Return the (X, Y) coordinate for the center point of the cell that contains the specified text.  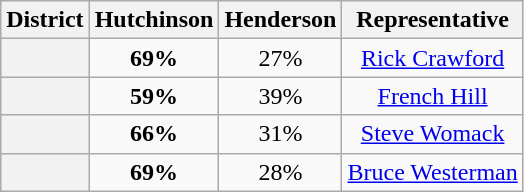
Representative (432, 20)
59% (154, 96)
39% (280, 96)
31% (280, 134)
Bruce Westerman (432, 172)
Henderson (280, 20)
28% (280, 172)
Steve Womack (432, 134)
Hutchinson (154, 20)
Rick Crawford (432, 58)
66% (154, 134)
District (45, 20)
27% (280, 58)
French Hill (432, 96)
